Extract the [x, y] coordinate from the center of the cell holding the provided text.  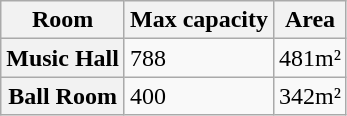
400 [198, 96]
788 [198, 58]
Area [310, 20]
342m² [310, 96]
481m² [310, 58]
Music Hall [63, 58]
Ball Room [63, 96]
Room [63, 20]
Max capacity [198, 20]
